Determine the (x, y) coordinate at the center of the cell enclosing the given text.  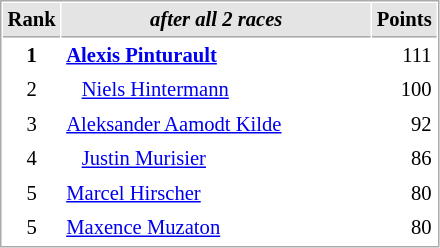
2 (32, 90)
after all 2 races (216, 20)
Justin Murisier (216, 158)
Alexis Pinturault (216, 56)
Aleksander Aamodt Kilde (216, 124)
1 (32, 56)
Niels Hintermann (216, 90)
100 (404, 90)
3 (32, 124)
Rank (32, 20)
86 (404, 158)
Maxence Muzaton (216, 228)
111 (404, 56)
92 (404, 124)
Marcel Hirscher (216, 194)
4 (32, 158)
Points (404, 20)
